Pinpoint the cell where the given text exists, returning its (X, Y) midpoint coordinate. 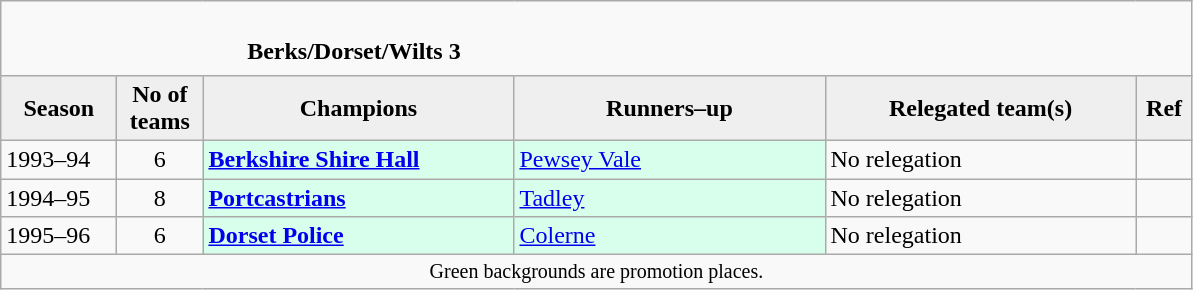
8 (160, 197)
Green backgrounds are promotion places. (596, 272)
1994–95 (59, 197)
Colerne (670, 236)
Portcastrians (358, 197)
Tadley (670, 197)
Berkshire Shire Hall (358, 159)
1995–96 (59, 236)
Ref (1164, 108)
1993–94 (59, 159)
No of teams (160, 108)
Dorset Police (358, 236)
Pewsey Vale (670, 159)
Season (59, 108)
Runners–up (670, 108)
Relegated team(s) (980, 108)
Champions (358, 108)
